Locate the cell with the specified text and output its (X, Y) center coordinate. 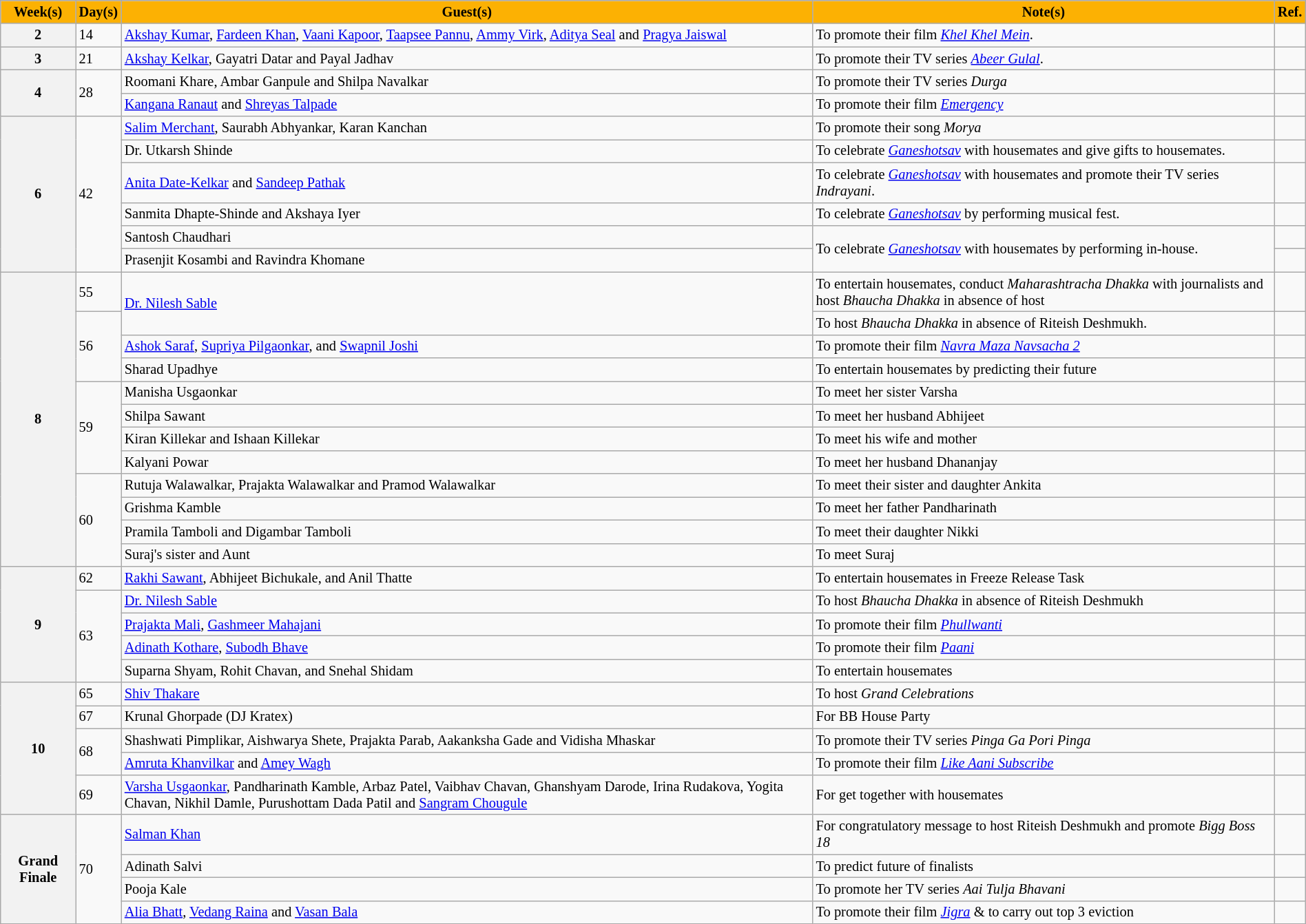
To meet their sister and daughter Ankita (1044, 485)
To promote their TV series Pinga Ga Pori Pinga (1044, 740)
Kalyani Powar (467, 462)
To entertain housemates by predicting their future (1044, 370)
Salman Khan (467, 834)
Roomani Khare, Ambar Ganpule and Shilpa Navalkar (467, 81)
70 (99, 869)
60 (99, 521)
Suraj's sister and Aunt (467, 555)
Anita Date-Kelkar and Sandeep Pathak (467, 182)
To celebrate Ganeshotsav with housemates and give gifts to housemates. (1044, 151)
To meet her husband Dhananjay (1044, 462)
28 (99, 92)
14 (99, 35)
To meet her sister Varsha (1044, 392)
55 (99, 292)
Grand Finale (39, 869)
To promote their film Emergency (1044, 105)
To meet her husband Abhijeet (1044, 416)
To meet Suraj (1044, 555)
To promote their song Morya (1044, 128)
To promote their film Paani (1044, 647)
56 (99, 346)
To celebrate Ganeshotsav by performing musical fest. (1044, 214)
4 (39, 92)
21 (99, 59)
9 (39, 624)
Shilpa Sawant (467, 416)
3 (39, 59)
Ashok Saraf, Supriya Pilgaonkar, and Swapnil Joshi (467, 346)
Kangana Ranaut and Shreyas Talpade (467, 105)
Rutuja Walawalkar, Prajakta Walawalkar and Pramod Walawalkar (467, 485)
To promote their film Like Aani Subscribe (1044, 764)
Akshay Kelkar, Gayatri Datar and Payal Jadhav (467, 59)
To host Bhaucha Dhakka in absence of Riteish Deshmukh (1044, 601)
Note(s) (1044, 12)
To promote their film Khel Khel Mein. (1044, 35)
Suparna Shyam, Rohit Chavan, and Snehal Shidam (467, 671)
Ref. (1289, 12)
6 (39, 194)
Krunal Ghorpade (DJ Kratex) (467, 717)
Kiran Killekar and Ishaan Killekar (467, 439)
Salim Merchant, Saurabh Abhyankar, Karan Kanchan (467, 128)
To promote their TV series Durga (1044, 81)
62 (99, 578)
To promote their TV series Abeer Gulal. (1044, 59)
Sharad Upadhye (467, 370)
To promote her TV series Aai Tulja Bhavani (1044, 889)
To meet their daughter Nikki (1044, 532)
Adinath Kothare, Subodh Bhave (467, 647)
Amruta Khanvilkar and Amey Wagh (467, 764)
Week(s) (39, 12)
Alia Bhatt, Vedang Raina and Vasan Bala (467, 912)
10 (39, 748)
68 (99, 752)
Pooja Kale (467, 889)
To celebrate Ganeshotsav with housemates by performing in-house. (1044, 248)
Day(s) (99, 12)
For BB House Party (1044, 717)
To promote their film Phullwanti (1044, 624)
63 (99, 636)
69 (99, 795)
To entertain housemates in Freeze Release Task (1044, 578)
59 (99, 427)
42 (99, 194)
65 (99, 694)
To entertain housemates, conduct Maharashtracha Dhakka with journalists and host Bhaucha Dhakka in absence of host (1044, 292)
For congratulatory message to host Riteish Deshmukh and promote Bigg Boss 18 (1044, 834)
Rakhi Sawant, Abhijeet Bichukale, and Anil Thatte (467, 578)
Manisha Usgaonkar (467, 392)
Adinath Salvi (467, 866)
Pramila Tamboli and Digambar Tamboli (467, 532)
Shiv Thakare (467, 694)
Santosh Chaudhari (467, 237)
67 (99, 717)
Sanmita Dhapte-Shinde and Akshaya Iyer (467, 214)
To predict future of finalists (1044, 866)
Shashwati Pimplikar, Aishwarya Shete, Prajakta Parab, Aakanksha Gade and Vidisha Mhaskar (467, 740)
To host Bhaucha Dhakka in absence of Riteish Deshmukh. (1044, 323)
To meet his wife and mother (1044, 439)
To entertain housemates (1044, 671)
To host Grand Celebrations (1044, 694)
Grishma Kamble (467, 508)
To promote their film Jigra & to carry out top 3 eviction (1044, 912)
Prasenjit Kosambi and Ravindra Khomane (467, 260)
Akshay Kumar, Fardeen Khan, Vaani Kapoor, Taapsee Pannu, Ammy Virk, Aditya Seal and Pragya Jaiswal (467, 35)
To meet her father Pandharinath (1044, 508)
8 (39, 419)
Guest(s) (467, 12)
To celebrate Ganeshotsav with housemates and promote their TV series Indrayani. (1044, 182)
2 (39, 35)
For get together with housemates (1044, 795)
Prajakta Mali, Gashmeer Mahajani (467, 624)
Dr. Utkarsh Shinde (467, 151)
To promote their film Navra Maza Navsacha 2 (1044, 346)
